Return the (X, Y) coordinate for the center point of the cell that contains the specified text.  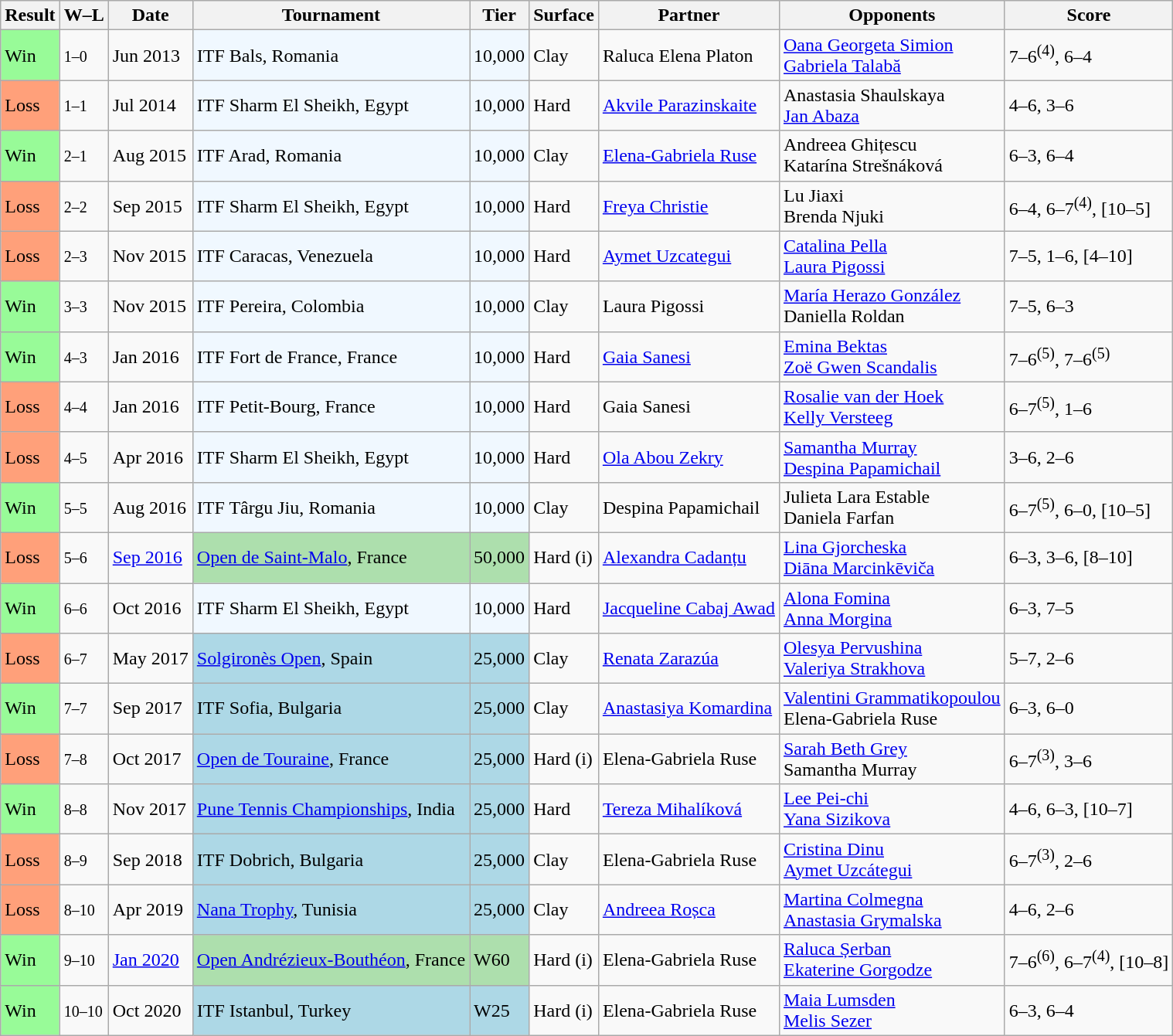
Catalina Pella Laura Pigossi (892, 256)
María Herazo González Daniella Roldan (892, 306)
Andreea Roșca (688, 910)
Surface (564, 15)
ITF Dobrich, Bulgaria (331, 859)
7–6(6), 6–7(4), [10–8] (1089, 960)
4–6, 2–6 (1089, 910)
Valentini Grammatikopoulou Elena-Gabriela Ruse (892, 709)
Apr 2019 (150, 910)
Jul 2014 (150, 105)
Tereza Mihalíková (688, 810)
2–2 (83, 206)
6–7 (83, 658)
Oct 2016 (150, 607)
ITF Pereira, Colombia (331, 306)
Oct 2017 (150, 759)
Raluca Elena Platon (688, 56)
Tier (499, 15)
7–6(4), 6–4 (1089, 56)
Julieta Lara Estable Daniela Farfan (892, 507)
50,000 (499, 558)
Aymet Uzcategui (688, 256)
ITF Sofia, Bulgaria (331, 709)
5–5 (83, 507)
8–10 (83, 910)
Solgironès Open, Spain (331, 658)
1–0 (83, 56)
Open Andrézieux-Bouthéon, France (331, 960)
2–3 (83, 256)
Partner (688, 15)
ITF Fort de France, France (331, 357)
Oct 2020 (150, 1011)
Open de Touraine, France (331, 759)
Emina Bektas Zoë Gwen Scandalis (892, 357)
Anastasiya Komardina (688, 709)
W–L (83, 15)
Raluca Șerban Ekaterine Gorgodze (892, 960)
3–3 (83, 306)
Lu Jiaxi Brenda Njuki (892, 206)
ITF Arad, Romania (331, 156)
4–5 (83, 457)
Nana Trophy, Tunisia (331, 910)
Ola Abou Zekry (688, 457)
Renata Zarazúa (688, 658)
7–6(5), 7–6(5) (1089, 357)
Opponents (892, 15)
Olesya Pervushina Valeriya Strakhova (892, 658)
Cristina Dinu Aymet Uzcátegui (892, 859)
ITF Caracas, Venezuela (331, 256)
ITF Târgu Jiu, Romania (331, 507)
5–7, 2–6 (1089, 658)
5–6 (83, 558)
ITF Istanbul, Turkey (331, 1011)
6–3, 7–5 (1089, 607)
Aug 2016 (150, 507)
9–10 (83, 960)
Pune Tennis Championships, India (331, 810)
1–1 (83, 105)
Alexandra Cadanțu (688, 558)
Oana Georgeta Simion Gabriela Talabă (892, 56)
7–7 (83, 709)
6–3, 6–0 (1089, 709)
Aug 2015 (150, 156)
ITF Petit-Bourg, France (331, 406)
4–3 (83, 357)
Open de Saint-Malo, France (331, 558)
W60 (499, 960)
May 2017 (150, 658)
8–8 (83, 810)
Sep 2018 (150, 859)
7–5, 1–6, [4–10] (1089, 256)
6–7(5), 1–6 (1089, 406)
7–8 (83, 759)
Jacqueline Cabaj Awad (688, 607)
Laura Pigossi (688, 306)
Result (30, 15)
Sep 2017 (150, 709)
Rosalie van der Hoek Kelly Versteeg (892, 406)
Nov 2017 (150, 810)
Akvile Parazinskaite (688, 105)
Maia Lumsden Melis Sezer (892, 1011)
Sep 2016 (150, 558)
Freya Christie (688, 206)
6–7(3), 2–6 (1089, 859)
6–7(3), 3–6 (1089, 759)
Anastasia Shaulskaya Jan Abaza (892, 105)
Jun 2013 (150, 56)
Martina Colmegna Anastasia Grymalska (892, 910)
2–1 (83, 156)
Date (150, 15)
Sep 2015 (150, 206)
4–6, 3–6 (1089, 105)
4–4 (83, 406)
Despina Papamichail (688, 507)
Alona Fomina Anna Morgina (892, 607)
ITF Bals, Romania (331, 56)
6–6 (83, 607)
7–5, 6–3 (1089, 306)
Score (1089, 15)
Andreea Ghițescu Katarína Strešnáková (892, 156)
6–7(5), 6–0, [10–5] (1089, 507)
6–3, 3–6, [8–10] (1089, 558)
Samantha Murray Despina Papamichail (892, 457)
Lina Gjorcheska Diāna Marcinkēviča (892, 558)
Tournament (331, 15)
W25 (499, 1011)
8–9 (83, 859)
Lee Pei-chi Yana Sizikova (892, 810)
4–6, 6–3, [10–7] (1089, 810)
10–10 (83, 1011)
3–6, 2–6 (1089, 457)
6–4, 6–7(4), [10–5] (1089, 206)
Jan 2020 (150, 960)
Sarah Beth Grey Samantha Murray (892, 759)
Apr 2016 (150, 457)
